Output the (X, Y) coordinate of the center of the cell containing the given text.  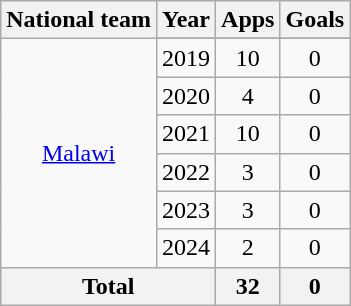
2021 (186, 134)
Year (186, 20)
2 (248, 248)
National team (79, 20)
2024 (186, 248)
Malawi (79, 153)
2019 (186, 58)
32 (248, 286)
Total (108, 286)
2022 (186, 172)
4 (248, 96)
2023 (186, 210)
Goals (315, 20)
Apps (248, 20)
2020 (186, 96)
